For the text-containing cell, return its midpoint in [X, Y] coordinate format. 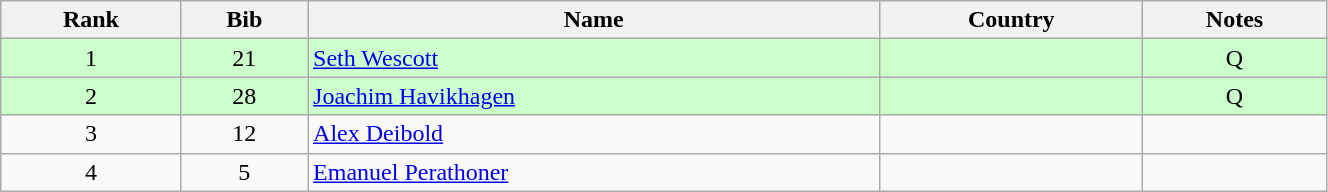
Name [594, 20]
Country [1012, 20]
2 [91, 96]
Emanuel Perathoner [594, 172]
1 [91, 58]
28 [244, 96]
Joachim Havikhagen [594, 96]
3 [91, 134]
Notes [1235, 20]
4 [91, 172]
Seth Wescott [594, 58]
5 [244, 172]
Alex Deibold [594, 134]
12 [244, 134]
Bib [244, 20]
Rank [91, 20]
21 [244, 58]
